From the cell containing the given text, extract its center point as [X, Y] coordinate. 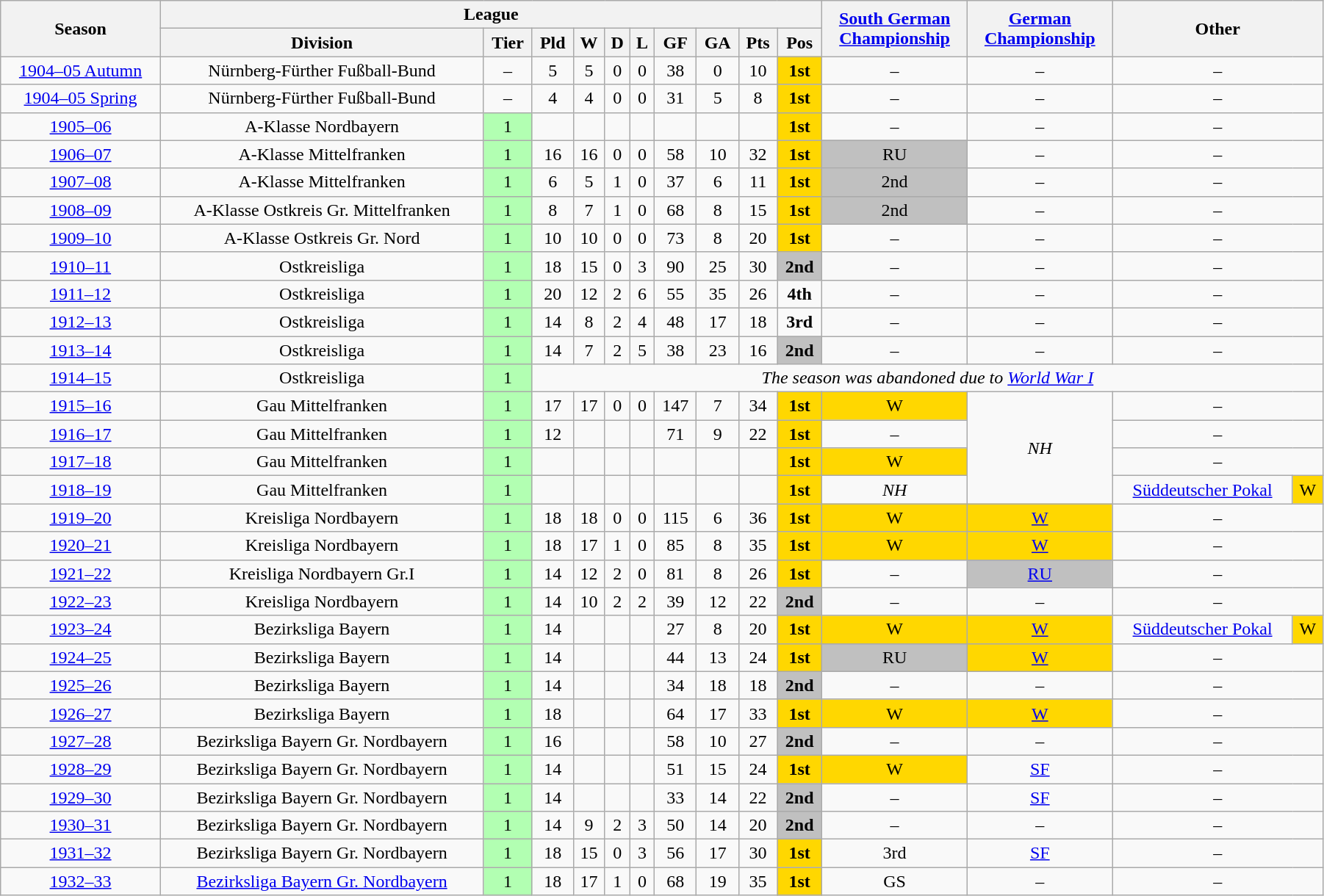
39 [676, 601]
1920–21 [81, 546]
25 [717, 266]
Pts [758, 43]
1922–23 [81, 601]
1908–09 [81, 210]
1906–07 [81, 154]
37 [676, 182]
League [491, 15]
81 [676, 574]
1921–22 [81, 574]
1913–14 [81, 350]
A-Klasse Nordbayern [322, 126]
19 [717, 881]
51 [676, 769]
4th [799, 294]
85 [676, 546]
Kreisliga Nordbayern Gr.I [322, 574]
1918–19 [81, 490]
1917–18 [81, 462]
1904–05 Spring [81, 98]
The season was abandoned due to World War I [927, 378]
A-Klasse Ostkreis Gr. Nord [322, 238]
1931–32 [81, 853]
1910–11 [81, 266]
GF [676, 43]
South GermanChampionship [895, 29]
55 [676, 294]
GS [895, 881]
1919–20 [81, 518]
64 [676, 713]
1909–10 [81, 238]
36 [758, 518]
50 [676, 825]
1904–05 Autumn [81, 71]
GA [717, 43]
1927–28 [81, 741]
Tier [508, 43]
1926–27 [81, 713]
44 [676, 657]
13 [717, 657]
1907–08 [81, 182]
1923–24 [81, 629]
Season [81, 29]
1930–31 [81, 825]
GermanChampionship [1040, 29]
1925–26 [81, 685]
1932–33 [81, 881]
1911–12 [81, 294]
71 [676, 434]
Other [1217, 29]
Division [322, 43]
1916–17 [81, 434]
90 [676, 266]
147 [676, 406]
A-Klasse Ostkreis Gr. Mittelfranken [322, 210]
115 [676, 518]
1905–06 [81, 126]
1912–13 [81, 322]
1914–15 [81, 378]
56 [676, 853]
D [617, 43]
1915–16 [81, 406]
48 [676, 322]
32 [758, 154]
1929–30 [81, 797]
1928–29 [81, 769]
1924–25 [81, 657]
Pld [553, 43]
23 [717, 350]
L [642, 43]
31 [676, 98]
Pos [799, 43]
73 [676, 238]
11 [758, 182]
